Return the (x, y) coordinate for the center point of the cell that contains the specified text.  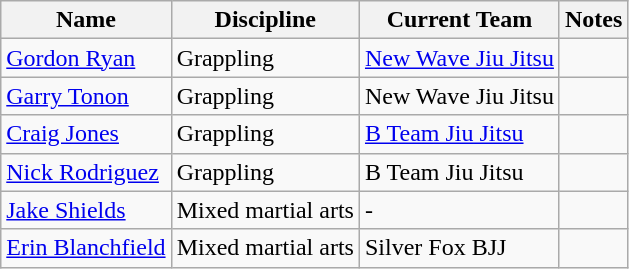
Discipline (265, 20)
Craig Jones (86, 134)
Garry Tonon (86, 96)
Notes (593, 20)
Nick Rodriguez (86, 172)
Current Team (459, 20)
Gordon Ryan (86, 58)
Erin Blanchfield (86, 248)
Silver Fox BJJ (459, 248)
- (459, 210)
Jake Shields (86, 210)
Name (86, 20)
